Capture the cell that displays the provided text and extract its [x, y] central coordinate. 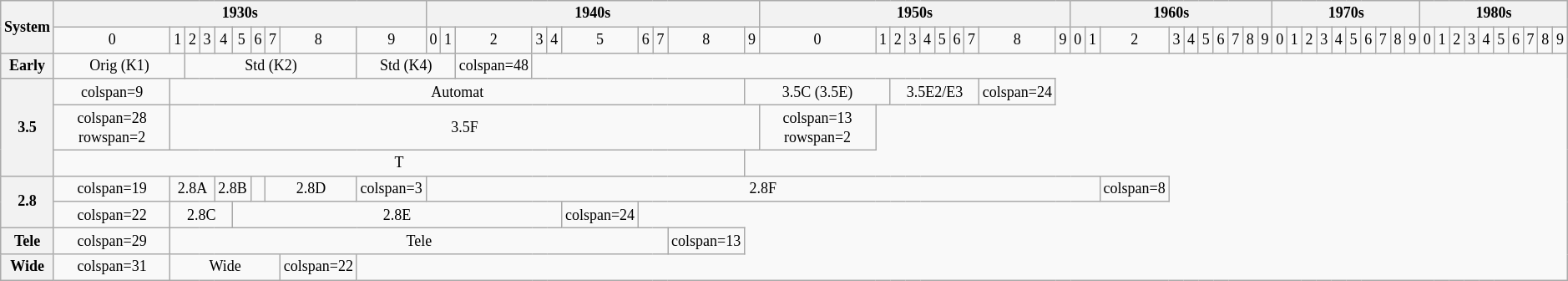
2.8B [232, 189]
Std (K4) [406, 65]
3.5C (3.5E) [818, 92]
colspan=13 rowspan=2 [817, 127]
Automat [458, 92]
colspan=31 [112, 268]
1970s [1346, 13]
3.5E2/E3 [934, 92]
3.5F [464, 127]
colspan=8 [1134, 189]
colspan=19 [112, 189]
Early [28, 65]
2.8 [28, 202]
1930s [240, 13]
2.8F [763, 189]
1980s [1495, 13]
colspan=3 [391, 189]
1960s [1171, 13]
colspan=9 [112, 92]
Std (K2) [271, 65]
2.8D [311, 189]
Orig (K1) [119, 65]
T [399, 162]
2.8E [397, 214]
1950s [915, 13]
3.5 [28, 127]
colspan=48 [493, 65]
System [28, 27]
colspan=29 [112, 241]
colspan=13 [706, 241]
2.8A [192, 189]
colspan=28 rowspan=2 [112, 127]
2.8C [202, 214]
1940s [593, 13]
